Pinpoint the cell where the given text exists, returning its (X, Y) midpoint coordinate. 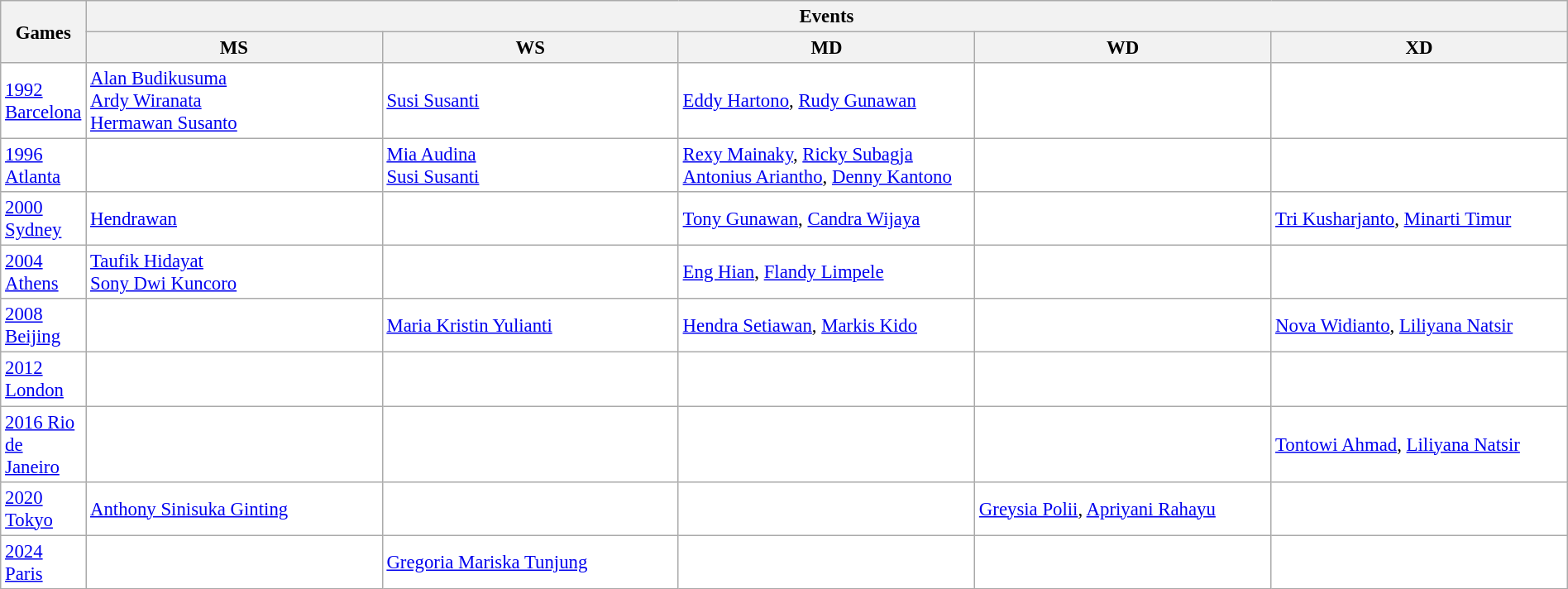
Greysia Polii, Apriyani Rahayu (1123, 508)
Tri Kusharjanto, Minarti Timur (1419, 218)
2024 Paris (43, 563)
WS (530, 48)
1992 Barcelona (43, 101)
Gregoria Mariska Tunjung (530, 563)
2000 Sydney (43, 218)
Tontowi Ahmad, Liliyana Natsir (1419, 444)
Eddy Hartono, Rudy Gunawan (826, 101)
Rexy Mainaky, Ricky Subagja Antonius Ariantho, Denny Kantono (826, 165)
Susi Susanti (530, 101)
Alan Budikusuma Ardy Wiranata Hermawan Susanto (234, 101)
WD (1123, 48)
MS (234, 48)
Games (43, 31)
2008 Beijing (43, 326)
Mia Audina Susi Susanti (530, 165)
Taufik Hidayat Sony Dwi Kuncoro (234, 273)
Hendrawan (234, 218)
2012 London (43, 379)
Tony Gunawan, Candra Wijaya (826, 218)
Nova Widianto, Liliyana Natsir (1419, 326)
2016 Rio de Janeiro (43, 444)
XD (1419, 48)
1996 Atlanta (43, 165)
Anthony Sinisuka Ginting (234, 508)
MD (826, 48)
2020 Tokyo (43, 508)
Events (827, 17)
2004 Athens (43, 273)
Hendra Setiawan, Markis Kido (826, 326)
Maria Kristin Yulianti (530, 326)
Eng Hian, Flandy Limpele (826, 273)
